From the cell containing the given text, extract its center point as (x, y) coordinate. 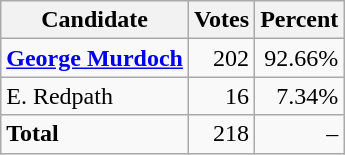
Candidate (95, 20)
Percent (300, 20)
202 (221, 58)
George Murdoch (95, 58)
Total (95, 134)
E. Redpath (95, 96)
– (300, 134)
92.66% (300, 58)
Votes (221, 20)
16 (221, 96)
7.34% (300, 96)
218 (221, 134)
